Search for the cell housing the specified text and yield its (x, y) center coordinate. 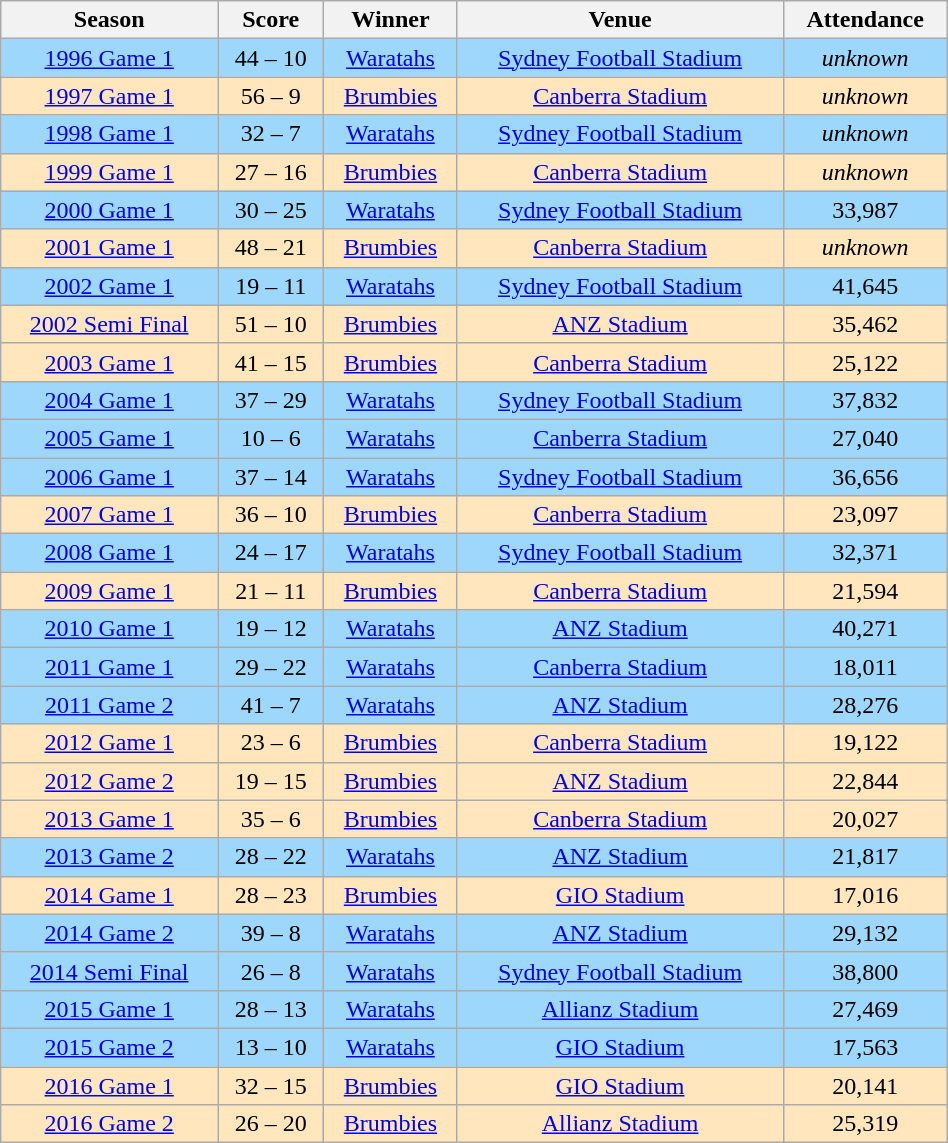
2015 Game 1 (110, 1009)
20,141 (865, 1085)
1999 Game 1 (110, 172)
32,371 (865, 553)
2009 Game 1 (110, 591)
19 – 15 (271, 781)
Venue (620, 20)
2003 Game 1 (110, 362)
21,817 (865, 857)
20,027 (865, 819)
2013 Game 2 (110, 857)
37 – 14 (271, 477)
25,122 (865, 362)
2014 Game 2 (110, 933)
22,844 (865, 781)
1997 Game 1 (110, 96)
2015 Game 2 (110, 1047)
2000 Game 1 (110, 210)
26 – 8 (271, 971)
38,800 (865, 971)
Score (271, 20)
23 – 6 (271, 743)
2010 Game 1 (110, 629)
24 – 17 (271, 553)
2002 Game 1 (110, 286)
33,987 (865, 210)
1998 Game 1 (110, 134)
2005 Game 1 (110, 438)
2016 Game 2 (110, 1124)
2013 Game 1 (110, 819)
2006 Game 1 (110, 477)
29 – 22 (271, 667)
41,645 (865, 286)
26 – 20 (271, 1124)
41 – 15 (271, 362)
40,271 (865, 629)
17,563 (865, 1047)
44 – 10 (271, 58)
48 – 21 (271, 248)
35 – 6 (271, 819)
Winner (390, 20)
2011 Game 2 (110, 705)
19 – 12 (271, 629)
32 – 7 (271, 134)
2014 Game 1 (110, 895)
2012 Game 2 (110, 781)
32 – 15 (271, 1085)
56 – 9 (271, 96)
2011 Game 1 (110, 667)
2014 Semi Final (110, 971)
2008 Game 1 (110, 553)
28 – 22 (271, 857)
23,097 (865, 515)
36 – 10 (271, 515)
Season (110, 20)
51 – 10 (271, 324)
13 – 10 (271, 1047)
37 – 29 (271, 400)
28 – 23 (271, 895)
19,122 (865, 743)
Attendance (865, 20)
27 – 16 (271, 172)
27,040 (865, 438)
21 – 11 (271, 591)
2012 Game 1 (110, 743)
41 – 7 (271, 705)
10 – 6 (271, 438)
19 – 11 (271, 286)
35,462 (865, 324)
28,276 (865, 705)
28 – 13 (271, 1009)
27,469 (865, 1009)
2002 Semi Final (110, 324)
17,016 (865, 895)
21,594 (865, 591)
39 – 8 (271, 933)
2001 Game 1 (110, 248)
29,132 (865, 933)
36,656 (865, 477)
1996 Game 1 (110, 58)
37,832 (865, 400)
18,011 (865, 667)
2007 Game 1 (110, 515)
30 – 25 (271, 210)
2004 Game 1 (110, 400)
25,319 (865, 1124)
2016 Game 1 (110, 1085)
